Scan for the cell matching the given text and deliver its (x, y) coordinate at center. 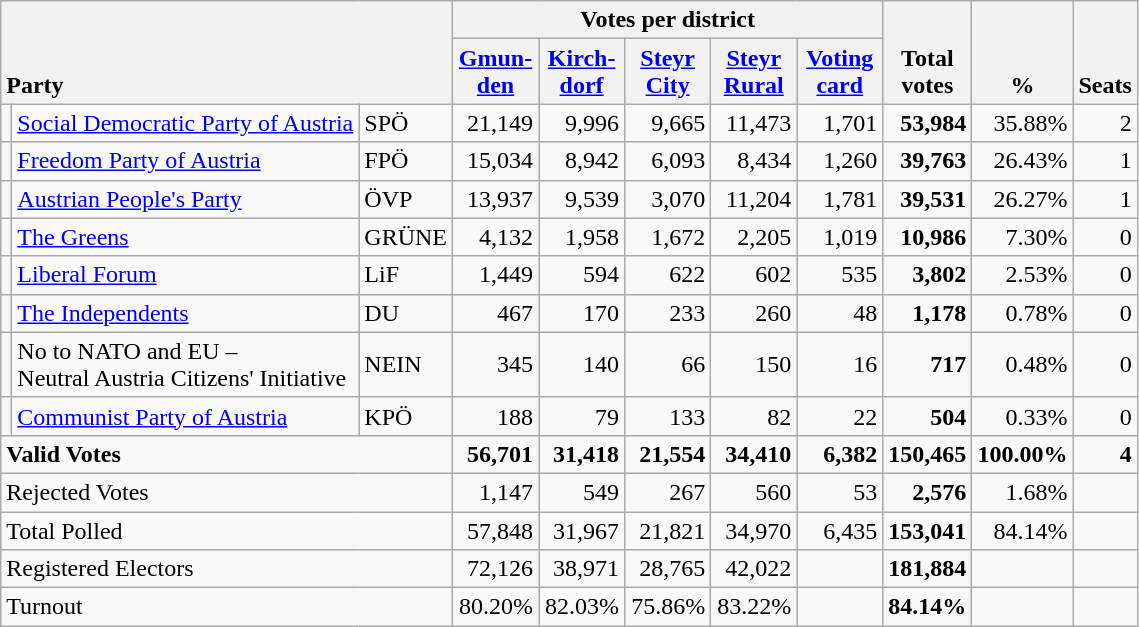
SteyrRural (754, 72)
35.88% (1022, 123)
Totalvotes (928, 52)
DU (406, 313)
3,802 (928, 275)
34,410 (754, 454)
15,034 (496, 161)
Social Democratic Party of Austria (186, 123)
1,019 (840, 237)
Total Polled (227, 531)
150,465 (928, 454)
66 (668, 364)
80.20% (496, 607)
267 (668, 492)
2 (1105, 123)
Votingcard (840, 72)
21,149 (496, 123)
53,984 (928, 123)
153,041 (928, 531)
2,576 (928, 492)
4,132 (496, 237)
GRÜNE (406, 237)
Gmun-den (496, 72)
0.78% (1022, 313)
39,531 (928, 199)
602 (754, 275)
34,970 (754, 531)
31,418 (582, 454)
13,937 (496, 199)
48 (840, 313)
Party (227, 52)
16 (840, 364)
133 (668, 416)
1,147 (496, 492)
1,781 (840, 199)
Votes per district (668, 20)
53 (840, 492)
170 (582, 313)
0.48% (1022, 364)
3,070 (668, 199)
Rejected Votes (227, 492)
LiF (406, 275)
1,958 (582, 237)
79 (582, 416)
6,382 (840, 454)
Liberal Forum (186, 275)
8,942 (582, 161)
1.68% (1022, 492)
9,665 (668, 123)
No to NATO and EU –Neutral Austria Citizens' Initiative (186, 364)
The Greens (186, 237)
% (1022, 52)
9,539 (582, 199)
622 (668, 275)
FPÖ (406, 161)
28,765 (668, 569)
31,967 (582, 531)
82 (754, 416)
42,022 (754, 569)
NEIN (406, 364)
The Independents (186, 313)
1,260 (840, 161)
549 (582, 492)
SPÖ (406, 123)
11,473 (754, 123)
21,821 (668, 531)
Freedom Party of Austria (186, 161)
7.30% (1022, 237)
181,884 (928, 569)
100.00% (1022, 454)
82.03% (582, 607)
Valid Votes (227, 454)
0.33% (1022, 416)
535 (840, 275)
6,093 (668, 161)
11,204 (754, 199)
56,701 (496, 454)
345 (496, 364)
26.27% (1022, 199)
6,435 (840, 531)
1,672 (668, 237)
188 (496, 416)
1,449 (496, 275)
2.53% (1022, 275)
72,126 (496, 569)
717 (928, 364)
467 (496, 313)
39,763 (928, 161)
Registered Electors (227, 569)
8,434 (754, 161)
Kirch-dorf (582, 72)
Communist Party of Austria (186, 416)
57,848 (496, 531)
594 (582, 275)
Austrian People's Party (186, 199)
9,996 (582, 123)
Turnout (227, 607)
75.86% (668, 607)
ÖVP (406, 199)
KPÖ (406, 416)
504 (928, 416)
83.22% (754, 607)
22 (840, 416)
233 (668, 313)
260 (754, 313)
4 (1105, 454)
38,971 (582, 569)
1,178 (928, 313)
2,205 (754, 237)
26.43% (1022, 161)
1,701 (840, 123)
Seats (1105, 52)
560 (754, 492)
140 (582, 364)
21,554 (668, 454)
SteyrCity (668, 72)
150 (754, 364)
10,986 (928, 237)
